Capture the cell that displays the provided text and extract its (X, Y) central coordinate. 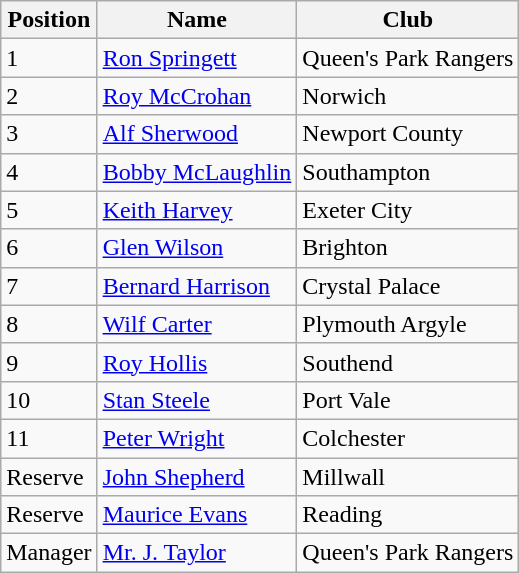
Roy Hollis (197, 362)
Millwall (408, 477)
Position (49, 20)
4 (49, 172)
Exeter City (408, 210)
6 (49, 248)
Name (197, 20)
Reading (408, 515)
Plymouth Argyle (408, 324)
Maurice Evans (197, 515)
Port Vale (408, 400)
11 (49, 438)
Wilf Carter (197, 324)
8 (49, 324)
3 (49, 134)
Southend (408, 362)
9 (49, 362)
Brighton (408, 248)
Alf Sherwood (197, 134)
7 (49, 286)
10 (49, 400)
Ron Springett (197, 58)
Crystal Palace (408, 286)
Bernard Harrison (197, 286)
Southampton (408, 172)
Stan Steele (197, 400)
Peter Wright (197, 438)
John Shepherd (197, 477)
2 (49, 96)
Keith Harvey (197, 210)
Newport County (408, 134)
Mr. J. Taylor (197, 553)
5 (49, 210)
Roy McCrohan (197, 96)
1 (49, 58)
Bobby McLaughlin (197, 172)
Colchester (408, 438)
Glen Wilson (197, 248)
Manager (49, 553)
Norwich (408, 96)
Club (408, 20)
